For the text-containing cell, return its midpoint in [X, Y] coordinate format. 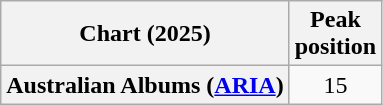
Australian Albums (ARIA) [145, 85]
15 [335, 85]
Peakposition [335, 34]
Chart (2025) [145, 34]
